Identify which cell holds the provided text, then report its (x, y) central coordinate. 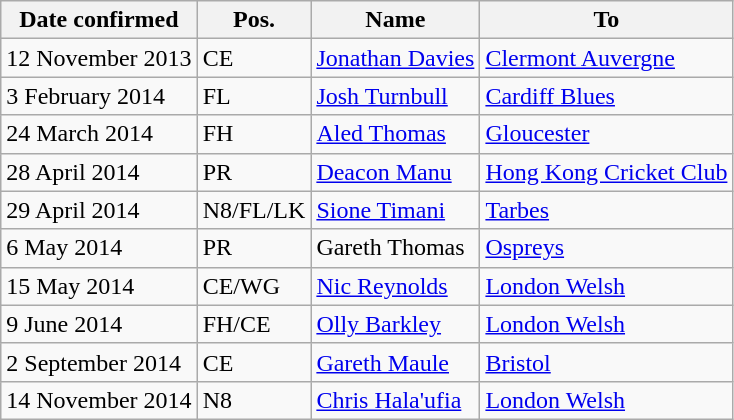
Date confirmed (99, 20)
Chris Hala'ufia (396, 400)
6 May 2014 (99, 248)
Jonathan Davies (396, 58)
Bristol (606, 362)
15 May 2014 (99, 286)
CE/WG (254, 286)
Clermont Auvergne (606, 58)
Hong Kong Cricket Club (606, 172)
28 April 2014 (99, 172)
Josh Turnbull (396, 96)
Olly Barkley (396, 324)
Cardiff Blues (606, 96)
FH (254, 134)
N8 (254, 400)
Gareth Maule (396, 362)
Pos. (254, 20)
3 February 2014 (99, 96)
Gloucester (606, 134)
Ospreys (606, 248)
N8/FL/LK (254, 210)
14 November 2014 (99, 400)
12 November 2013 (99, 58)
FL (254, 96)
Gareth Thomas (396, 248)
Nic Reynolds (396, 286)
Aled Thomas (396, 134)
To (606, 20)
Sione Timani (396, 210)
9 June 2014 (99, 324)
29 April 2014 (99, 210)
Name (396, 20)
FH/CE (254, 324)
2 September 2014 (99, 362)
24 March 2014 (99, 134)
Tarbes (606, 210)
Deacon Manu (396, 172)
